Determine the [X, Y] coordinate at the center of the cell enclosing the given text.  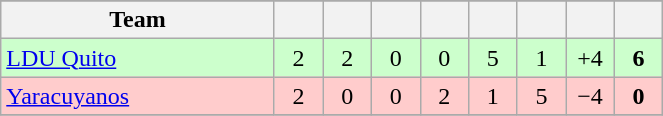
+4 [590, 58]
6 [638, 58]
Yaracuyanos [138, 96]
Team [138, 20]
−4 [590, 96]
LDU Quito [138, 58]
